Find where the given text appears and provide that cell's center as [x, y] coordinate. 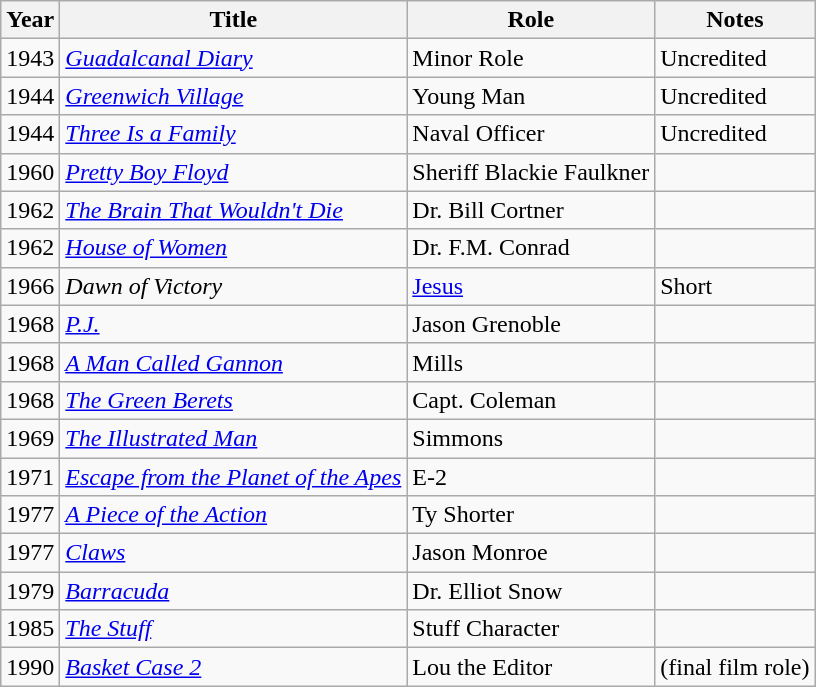
Notes [735, 20]
Short [735, 286]
Ty Shorter [531, 515]
1985 [30, 629]
1979 [30, 591]
1969 [30, 438]
Lou the Editor [531, 667]
Basket Case 2 [234, 667]
1966 [30, 286]
Minor Role [531, 58]
A Man Called Gannon [234, 362]
The Brain That Wouldn't Die [234, 210]
Claws [234, 553]
Jason Grenoble [531, 324]
Dawn of Victory [234, 286]
Dr. Bill Cortner [531, 210]
Naval Officer [531, 134]
The Green Berets [234, 400]
The Stuff [234, 629]
Role [531, 20]
Pretty Boy Floyd [234, 172]
A Piece of the Action [234, 515]
Capt. Coleman [531, 400]
Sheriff Blackie Faulkner [531, 172]
1960 [30, 172]
Guadalcanal Diary [234, 58]
Three Is a Family [234, 134]
Stuff Character [531, 629]
Simmons [531, 438]
E-2 [531, 477]
House of Women [234, 248]
Year [30, 20]
Jason Monroe [531, 553]
Title [234, 20]
P.J. [234, 324]
Jesus [531, 286]
(final film role) [735, 667]
1943 [30, 58]
Barracuda [234, 591]
Greenwich Village [234, 96]
1990 [30, 667]
Escape from the Planet of the Apes [234, 477]
1971 [30, 477]
Dr. F.M. Conrad [531, 248]
The Illustrated Man [234, 438]
Dr. Elliot Snow [531, 591]
Young Man [531, 96]
Mills [531, 362]
